Determine the [X, Y] coordinate at the center of the cell enclosing the given text.  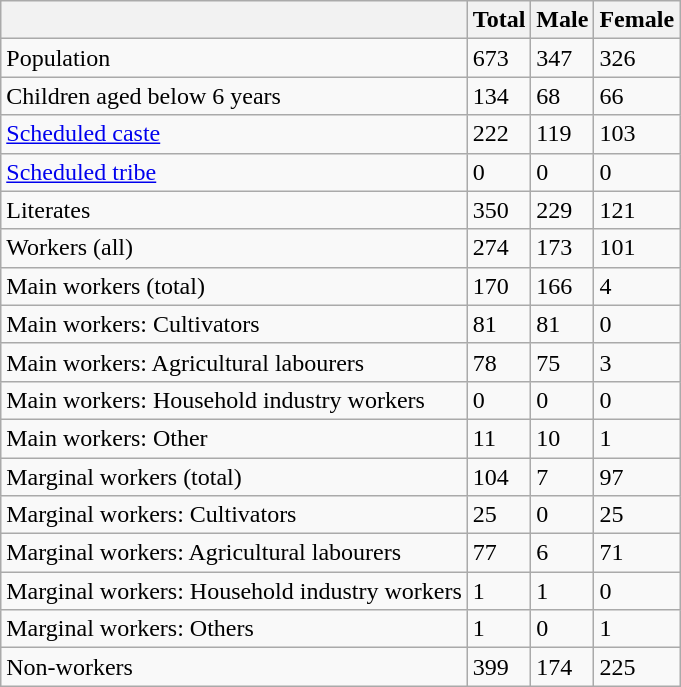
7 [562, 477]
75 [562, 362]
Workers (all) [234, 248]
Male [562, 20]
11 [499, 438]
Marginal workers: Others [234, 629]
Marginal workers: Cultivators [234, 515]
101 [637, 248]
166 [562, 286]
Main workers: Household industry workers [234, 400]
673 [499, 58]
Population [234, 58]
10 [562, 438]
121 [637, 210]
Scheduled tribe [234, 172]
Total [499, 20]
Female [637, 20]
66 [637, 96]
119 [562, 134]
174 [562, 667]
Scheduled caste [234, 134]
229 [562, 210]
170 [499, 286]
134 [499, 96]
Children aged below 6 years [234, 96]
274 [499, 248]
Literates [234, 210]
326 [637, 58]
103 [637, 134]
Main workers: Cultivators [234, 324]
71 [637, 553]
Non-workers [234, 667]
97 [637, 477]
78 [499, 362]
Main workers (total) [234, 286]
Main workers: Agricultural labourers [234, 362]
Marginal workers: Agricultural labourers [234, 553]
4 [637, 286]
6 [562, 553]
104 [499, 477]
350 [499, 210]
399 [499, 667]
173 [562, 248]
347 [562, 58]
68 [562, 96]
Marginal workers (total) [234, 477]
225 [637, 667]
77 [499, 553]
Marginal workers: Household industry workers [234, 591]
Main workers: Other [234, 438]
3 [637, 362]
222 [499, 134]
